Find where the given text appears and provide that cell's center as [x, y] coordinate. 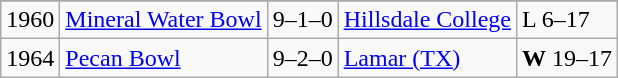
Hillsdale College [427, 20]
W 19–17 [568, 58]
Pecan Bowl [164, 58]
1960 [30, 20]
Mineral Water Bowl [164, 20]
Lamar (TX) [427, 58]
9–2–0 [302, 58]
9–1–0 [302, 20]
L 6–17 [568, 20]
1964 [30, 58]
